From the cell containing the given text, extract its center point as [x, y] coordinate. 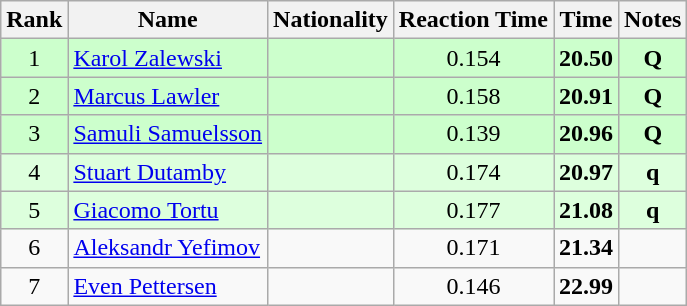
Even Pettersen [168, 286]
Stuart Dutamby [168, 172]
Name [168, 20]
Nationality [331, 20]
6 [34, 248]
2 [34, 96]
5 [34, 210]
Samuli Samuelsson [168, 134]
0.171 [473, 248]
22.99 [586, 286]
21.08 [586, 210]
Karol Zalewski [168, 58]
Time [586, 20]
0.154 [473, 58]
20.50 [586, 58]
Notes [653, 20]
Reaction Time [473, 20]
0.158 [473, 96]
1 [34, 58]
Giacomo Tortu [168, 210]
0.177 [473, 210]
20.91 [586, 96]
0.146 [473, 286]
4 [34, 172]
Aleksandr Yefimov [168, 248]
0.139 [473, 134]
20.97 [586, 172]
7 [34, 286]
Marcus Lawler [168, 96]
0.174 [473, 172]
Rank [34, 20]
20.96 [586, 134]
21.34 [586, 248]
3 [34, 134]
